Search for the cell housing the specified text and yield its (x, y) center coordinate. 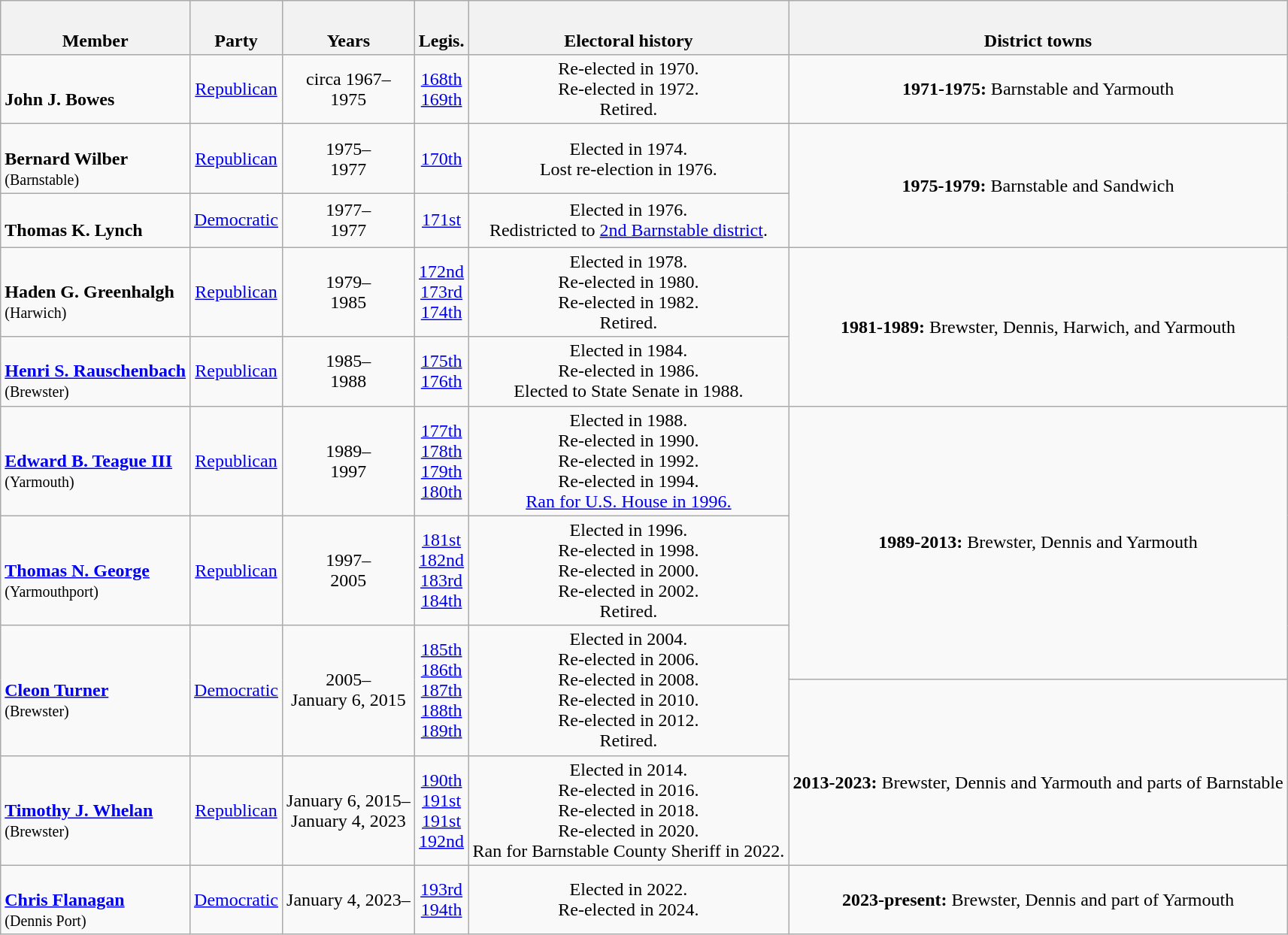
193rd194th (441, 900)
2013-2023: Brewster, Dennis and Yarmouth and parts of Barnstable (1038, 773)
Elected in 1984.Re-elected in 1986.Elected to State Senate in 1988. (629, 371)
Elected in 1978.Re-elected in 1980.Re-elected in 1982.Retired. (629, 292)
Elected in 1974.Lost re-election in 1976. (629, 159)
Edward B. Teague III(Yarmouth) (95, 461)
Chris Flanagan(Dennis Port) (95, 900)
circa 1967–1975 (349, 89)
2005–January 6, 2015 (349, 690)
Elected in 1988.Re-elected in 1990.Re-elected in 1992.Re-elected in 1994.Ran for U.S. House in 1996. (629, 461)
1975-1979: Barnstable and Sandwich (1038, 186)
1989-2013: Brewster, Dennis and Yarmouth (1038, 543)
177th178th179th180th (441, 461)
Member (95, 28)
Bernard Wilber(Barnstable) (95, 159)
Party (236, 28)
Legis. (441, 28)
Years (349, 28)
Elected in 2004.Re-elected in 2006.Re-elected in 2008.Re-elected in 2010.Re-elected in 2012.Retired. (629, 690)
Haden G. Greenhalgh(Harwich) (95, 292)
Elected in 2022.Re-elected in 2024. (629, 900)
190th191st191st192nd (441, 810)
1981-1989: Brewster, Dennis, Harwich, and Yarmouth (1038, 326)
Thomas N. George(Yarmouthport) (95, 570)
1977–1977 (349, 220)
1979–1985 (349, 292)
1989–1997 (349, 461)
Elected in 1976.Redistricted to 2nd Barnstable district. (629, 220)
Thomas K. Lynch (95, 220)
1997–2005 (349, 570)
185th186th187th188th189th (441, 690)
Electoral history (629, 28)
1971-1975: Barnstable and Yarmouth (1038, 89)
170th (441, 159)
Elected in 2014.Re-elected in 2016.Re-elected in 2018.Re-elected in 2020.Ran for Barnstable County Sheriff in 2022. (629, 810)
Henri S. Rauschenbach(Brewster) (95, 371)
2023-present: Brewster, Dennis and part of Yarmouth (1038, 900)
175th176th (441, 371)
January 4, 2023– (349, 900)
Elected in 1996.Re-elected in 1998.Re-elected in 2000.Re-elected in 2002.Retired. (629, 570)
Timothy J. Whelan(Brewster) (95, 810)
Re-elected in 1970.Re-elected in 1972.Retired. (629, 89)
District towns (1038, 28)
181st182nd183rd184th (441, 570)
172nd173rd174th (441, 292)
171st (441, 220)
168th169th (441, 89)
John J. Bowes (95, 89)
January 6, 2015–January 4, 2023 (349, 810)
1975–1977 (349, 159)
1985–1988 (349, 371)
Cleon Turner(Brewster) (95, 690)
